Provide the (X, Y) coordinate of the cell's center where the given text is located.  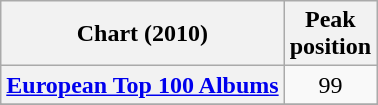
Peakposition (330, 34)
European Top 100 Albums (142, 85)
99 (330, 85)
Chart (2010) (142, 34)
